Output the [X, Y] coordinate of the center of the cell containing the given text.  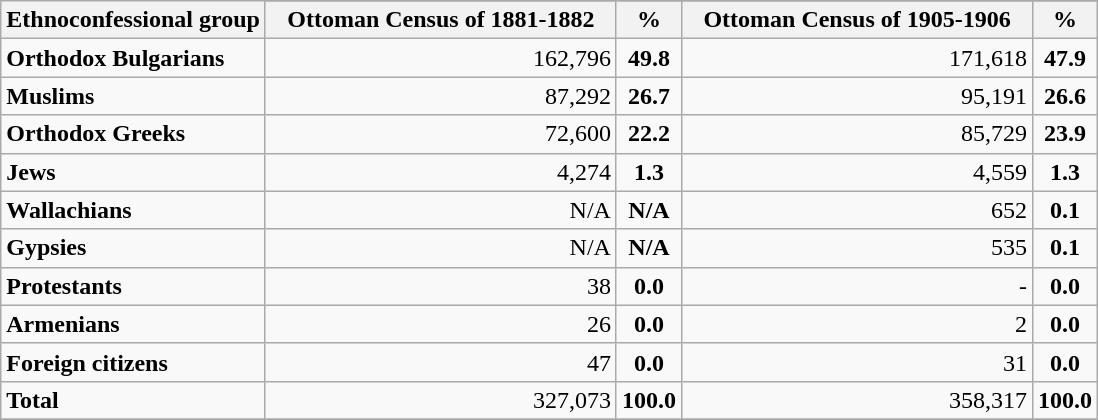
4,559 [858, 172]
Armenians [134, 324]
4,274 [440, 172]
535 [858, 248]
23.9 [1066, 134]
26.6 [1066, 96]
31 [858, 362]
72,600 [440, 134]
Ethnoconfessional group [134, 20]
Jews [134, 172]
Muslims [134, 96]
Wallachians [134, 210]
- [858, 286]
Ottoman Census of 1881-1882 [440, 20]
Orthodox Greeks [134, 134]
2 [858, 324]
49.8 [648, 58]
162,796 [440, 58]
85,729 [858, 134]
95,191 [858, 96]
26 [440, 324]
Foreign citizens [134, 362]
47 [440, 362]
Gypsies [134, 248]
327,073 [440, 400]
Total [134, 400]
22.2 [648, 134]
Orthodox Bulgarians [134, 58]
38 [440, 286]
Protestants [134, 286]
26.7 [648, 96]
358,317 [858, 400]
171,618 [858, 58]
47.9 [1066, 58]
652 [858, 210]
Ottoman Census of 1905-1906 [858, 20]
87,292 [440, 96]
